Output the [X, Y] coordinate of the center of the cell containing the given text.  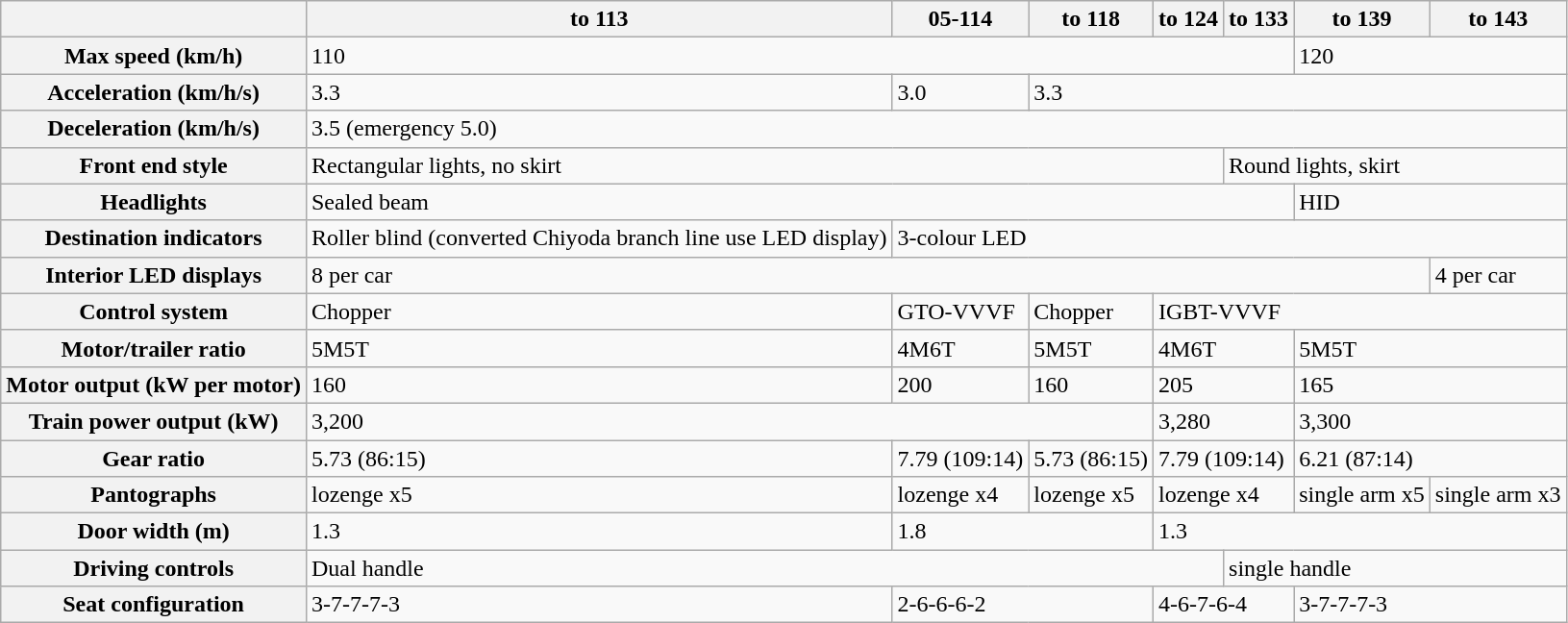
3.5 (emergency 5.0) [936, 129]
1.8 [1023, 532]
Driving controls [154, 568]
4-6-7-6-4 [1224, 605]
Control system [154, 311]
Headlights [154, 202]
110 [800, 56]
Destination indicators [154, 238]
3,200 [729, 421]
200 [960, 385]
Round lights, skirt [1395, 165]
to 113 [599, 19]
2-6-6-6-2 [1023, 605]
HID [1431, 202]
3,300 [1431, 421]
Dual handle [764, 568]
Rectangular lights, no skirt [764, 165]
05-114 [960, 19]
IGBT-VVVF [1360, 311]
3-colour LED [1229, 238]
Interior LED displays [154, 275]
8 per car [867, 275]
Seat configuration [154, 605]
Deceleration (km/h/s) [154, 129]
single arm x5 [1362, 495]
Motor/trailer ratio [154, 348]
120 [1431, 56]
to 143 [1498, 19]
to 118 [1091, 19]
Acceleration (km/h/s) [154, 92]
6.21 (87:14) [1431, 459]
to 133 [1259, 19]
Gear ratio [154, 459]
3.0 [960, 92]
165 [1431, 385]
Train power output (kW) [154, 421]
single arm x3 [1498, 495]
Door width (m) [154, 532]
Max speed (km/h) [154, 56]
4 per car [1498, 275]
Pantographs [154, 495]
to 139 [1362, 19]
Sealed beam [800, 202]
Front end style [154, 165]
Motor output (kW per motor) [154, 385]
Roller blind (converted Chiyoda branch line use LED display) [599, 238]
GTO-VVVF [960, 311]
to 124 [1188, 19]
3,280 [1224, 421]
single handle [1395, 568]
205 [1224, 385]
